Provide the [X, Y] coordinate of the cell's center where the given text is located.  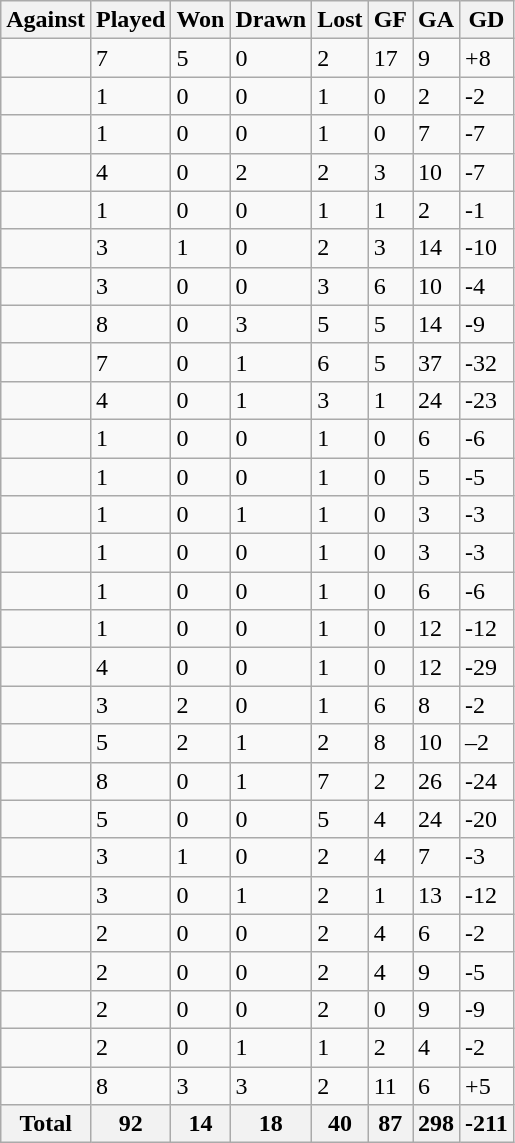
-20 [487, 819]
Won [200, 20]
+8 [487, 58]
Drawn [271, 20]
298 [436, 1124]
-24 [487, 781]
Lost [340, 20]
92 [130, 1124]
-211 [487, 1124]
11 [390, 1085]
13 [436, 895]
-29 [487, 667]
26 [436, 781]
87 [390, 1124]
-23 [487, 400]
–2 [487, 743]
Total [46, 1124]
Played [130, 20]
GF [390, 20]
-1 [487, 210]
37 [436, 362]
+5 [487, 1085]
-32 [487, 362]
Against [46, 20]
-10 [487, 248]
40 [340, 1124]
-4 [487, 286]
GD [487, 20]
17 [390, 58]
GA [436, 20]
18 [271, 1124]
